Find where the given text appears and provide that cell's center as [X, Y] coordinate. 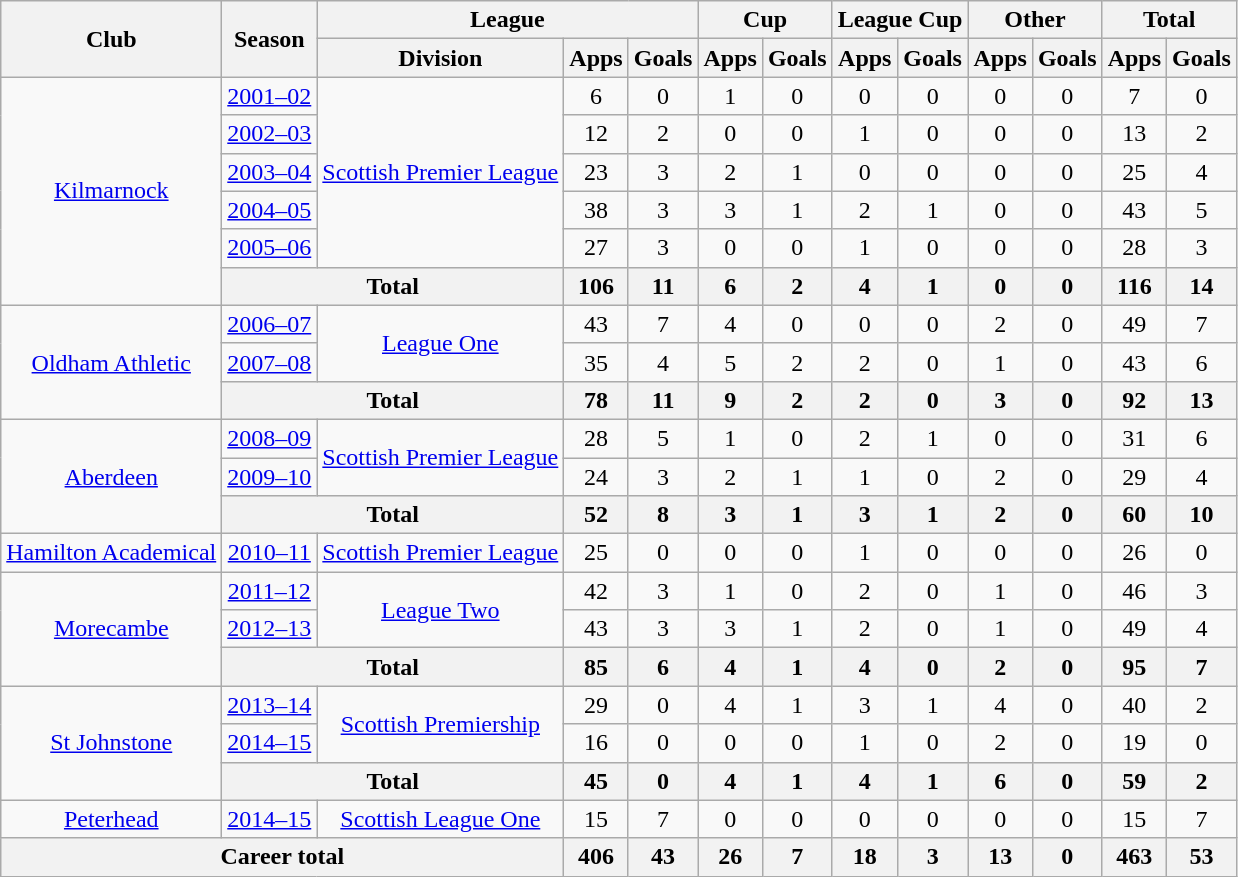
85 [596, 667]
106 [596, 286]
45 [596, 781]
Morecambe [112, 629]
2008–09 [270, 438]
60 [1134, 515]
League One [440, 343]
78 [596, 400]
18 [864, 857]
2012–13 [270, 629]
Scottish Premiership [440, 724]
95 [1134, 667]
2013–14 [270, 705]
92 [1134, 400]
Club [112, 39]
2003–04 [270, 172]
2001–02 [270, 96]
8 [663, 515]
2006–07 [270, 324]
52 [596, 515]
Career total [282, 857]
27 [596, 248]
35 [596, 362]
46 [1134, 591]
St Johnstone [112, 743]
2011–12 [270, 591]
League Cup [900, 20]
9 [730, 400]
16 [596, 743]
42 [596, 591]
2002–03 [270, 134]
24 [596, 477]
53 [1202, 857]
Division [440, 58]
463 [1134, 857]
Peterhead [112, 819]
116 [1134, 286]
Season [270, 39]
14 [1202, 286]
2005–06 [270, 248]
2007–08 [270, 362]
Cup [765, 20]
2010–11 [270, 553]
League [508, 20]
40 [1134, 705]
Kilmarnock [112, 191]
Aberdeen [112, 476]
10 [1202, 515]
Scottish League One [440, 819]
Hamilton Academical [112, 553]
2004–05 [270, 210]
19 [1134, 743]
38 [596, 210]
Other [1035, 20]
League Two [440, 610]
Oldham Athletic [112, 362]
2009–10 [270, 477]
12 [596, 134]
59 [1134, 781]
31 [1134, 438]
23 [596, 172]
406 [596, 857]
